Capture the cell that displays the provided text and extract its (x, y) central coordinate. 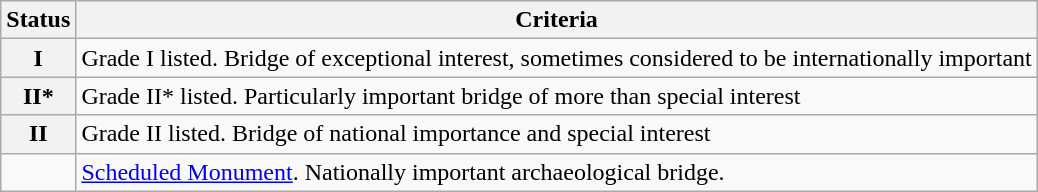
Grade I listed. Bridge of exceptional interest, sometimes considered to be internationally important (556, 58)
Grade II listed. Bridge of national importance and special interest (556, 134)
Scheduled Monument. Nationally important archaeological bridge. (556, 172)
II (38, 134)
Status (38, 20)
Grade II* listed. Particularly important bridge of more than special interest (556, 96)
Criteria (556, 20)
I (38, 58)
II* (38, 96)
